Search for the cell housing the specified text and yield its (x, y) center coordinate. 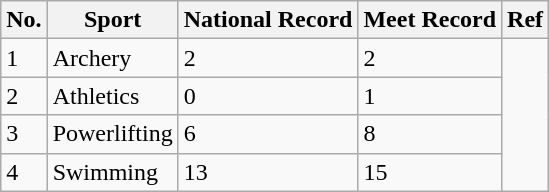
Swimming (112, 172)
Meet Record (430, 20)
National Record (268, 20)
Athletics (112, 96)
Ref (526, 20)
8 (430, 134)
0 (268, 96)
3 (24, 134)
Powerlifting (112, 134)
15 (430, 172)
No. (24, 20)
4 (24, 172)
Sport (112, 20)
6 (268, 134)
Archery (112, 58)
13 (268, 172)
